For the text-containing cell, return its midpoint in (X, Y) coordinate format. 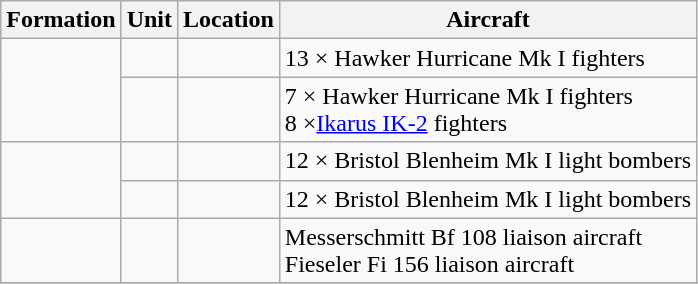
Messerschmitt Bf 108 liaison aircraftFieseler Fi 156 liaison aircraft (488, 250)
Location (229, 20)
Unit (149, 20)
Formation (61, 20)
13 × Hawker Hurricane Mk I fighters (488, 58)
Aircraft (488, 20)
7 × Hawker Hurricane Mk I fighters8 ×Ikarus IK-2 fighters (488, 110)
